Return [x, y] of the center of cell containing provided text 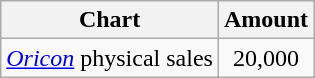
Chart [110, 20]
Amount [266, 20]
Oricon physical sales [110, 58]
20,000 [266, 58]
